Find where the given text appears and provide that cell's center as (X, Y) coordinate. 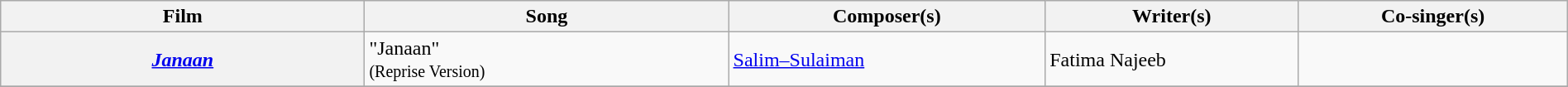
Fatima Najeeb (1172, 60)
Co-singer(s) (1432, 17)
"Janaan"(Reprise Version) (547, 60)
Salim–Sulaiman (887, 60)
Film (183, 17)
Janaan (183, 60)
Composer(s) (887, 17)
Writer(s) (1172, 17)
Song (547, 17)
